Determine the (X, Y) coordinate at the center of the cell enclosing the given text.  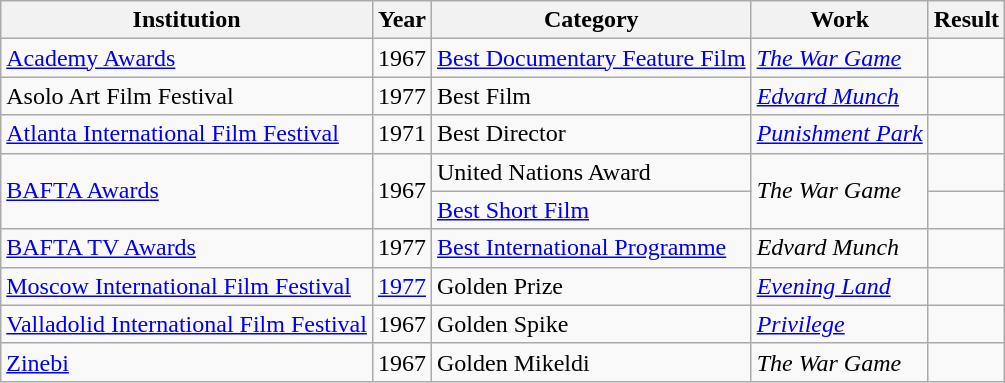
1971 (402, 134)
Valladolid International Film Festival (187, 324)
Golden Spike (591, 324)
BAFTA Awards (187, 191)
Year (402, 20)
Best Film (591, 96)
Evening Land (840, 286)
Punishment Park (840, 134)
Category (591, 20)
Result (966, 20)
Best International Programme (591, 248)
Golden Prize (591, 286)
Moscow International Film Festival (187, 286)
Golden Mikeldi (591, 362)
Academy Awards (187, 58)
Institution (187, 20)
Asolo Art Film Festival (187, 96)
United Nations Award (591, 172)
Work (840, 20)
Privilege (840, 324)
Best Short Film (591, 210)
Atlanta International Film Festival (187, 134)
Best Director (591, 134)
BAFTA TV Awards (187, 248)
Best Documentary Feature Film (591, 58)
Zinebi (187, 362)
